Extract the [x, y] coordinate from the center of the cell holding the provided text.  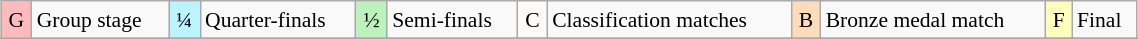
Bronze medal match [934, 20]
B [806, 20]
½ [372, 20]
Semi-finals [452, 20]
Classification matches [669, 20]
F [1059, 20]
Quarter-finals [278, 20]
C [532, 20]
G [16, 20]
Final [1104, 20]
Group stage [100, 20]
¼ [184, 20]
